Detect which cell encompasses the target text, then output its (X, Y) center coordinate. 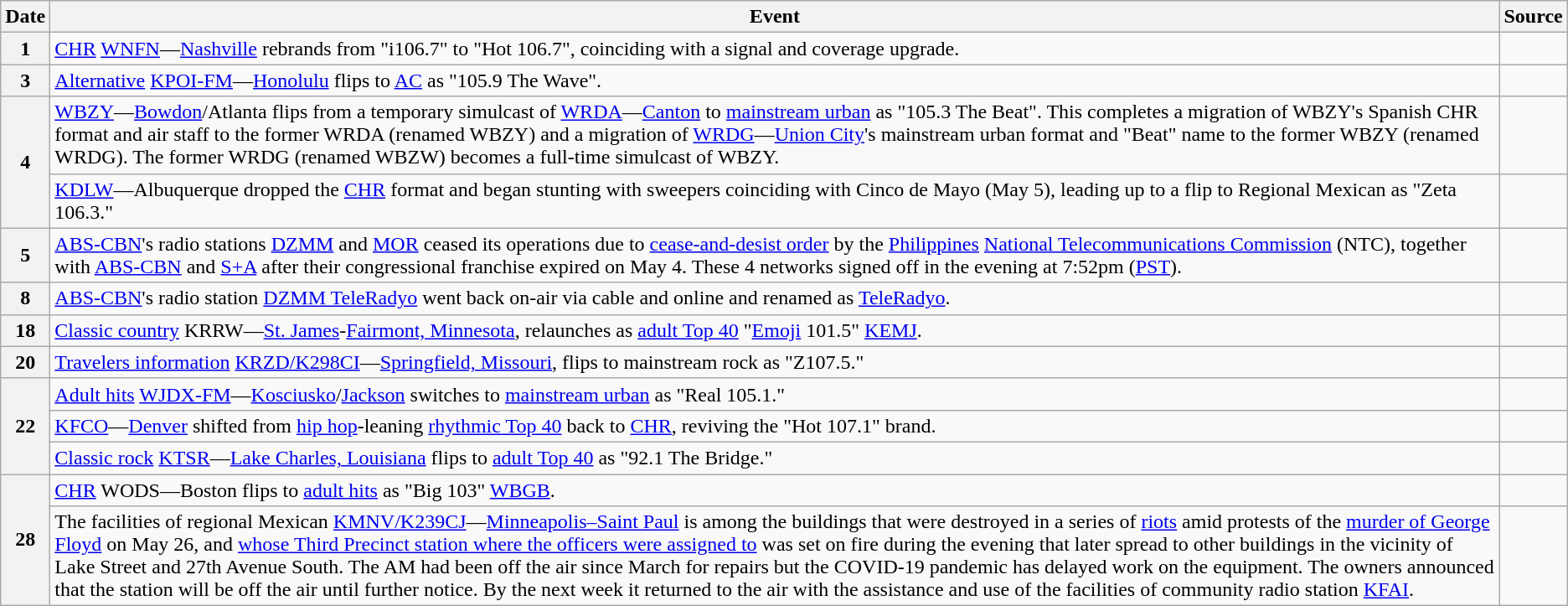
CHR WNFN—Nashville rebrands from "i106.7" to "Hot 106.7", coinciding with a signal and coverage upgrade. (775, 49)
Travelers information KRZD/K298CI—Springfield, Missouri, flips to mainstream rock as "Z107.5." (775, 362)
Date (25, 17)
Classic rock KTSR—Lake Charles, Louisiana flips to adult Top 40 as "92.1 The Bridge." (775, 458)
20 (25, 362)
3 (25, 80)
22 (25, 426)
5 (25, 255)
Source (1533, 17)
KFCO—Denver shifted from hip hop-leaning rhythmic Top 40 back to CHR, reviving the "Hot 107.1" brand. (775, 426)
18 (25, 330)
Event (775, 17)
ABS-CBN's radio station DZMM TeleRadyo went back on-air via cable and online and renamed as TeleRadyo. (775, 298)
28 (25, 540)
CHR WODS—Boston flips to adult hits as "Big 103" WBGB. (775, 490)
Adult hits WJDX-FM—Kosciusko/Jackson switches to mainstream urban as "Real 105.1." (775, 394)
1 (25, 49)
8 (25, 298)
Alternative KPOI-FM—Honolulu flips to AC as "105.9 The Wave". (775, 80)
Classic country KRRW—St. James-Fairmont, Minnesota, relaunches as adult Top 40 "Emoji 101.5" KEMJ. (775, 330)
4 (25, 163)
